Detect which cell encompasses the target text, then output its (X, Y) center coordinate. 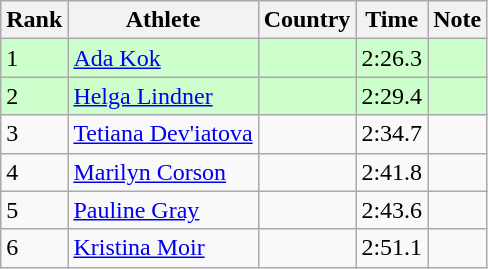
2:43.6 (392, 210)
4 (34, 172)
Country (307, 20)
Note (458, 20)
2:51.1 (392, 248)
Kristina Moir (163, 248)
Ada Kok (163, 58)
3 (34, 134)
2:34.7 (392, 134)
Pauline Gray (163, 210)
Time (392, 20)
Marilyn Corson (163, 172)
Tetiana Dev'iatova (163, 134)
2:26.3 (392, 58)
6 (34, 248)
5 (34, 210)
2:29.4 (392, 96)
Helga Lindner (163, 96)
2:41.8 (392, 172)
2 (34, 96)
1 (34, 58)
Athlete (163, 20)
Rank (34, 20)
